Return the (X, Y) coordinate for the center point of the cell that contains the specified text.  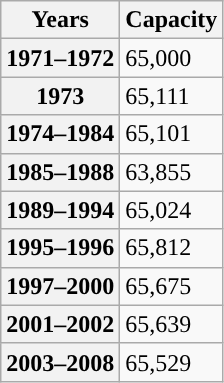
1971–1972 (60, 58)
65,101 (172, 134)
1989–1994 (60, 210)
1973 (60, 96)
65,000 (172, 58)
65,639 (172, 324)
2001–2002 (60, 324)
65,812 (172, 248)
2003–2008 (60, 362)
Years (60, 20)
1985–1988 (60, 172)
1974–1984 (60, 134)
1995–1996 (60, 248)
1997–2000 (60, 286)
65,024 (172, 210)
65,529 (172, 362)
65,675 (172, 286)
63,855 (172, 172)
65,111 (172, 96)
Capacity (172, 20)
